Scan for the cell matching the given text and deliver its (X, Y) coordinate at center. 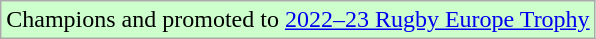
Champions and promoted to 2022–23 Rugby Europe Trophy (298, 20)
